Scan for the cell matching the given text and deliver its (x, y) coordinate at center. 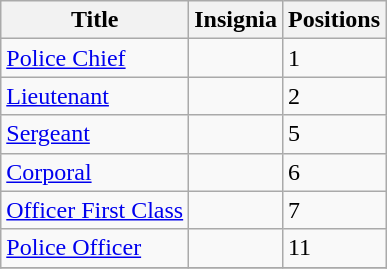
Corporal (95, 172)
1 (334, 58)
6 (334, 172)
Police Chief (95, 58)
Police Officer (95, 248)
Insignia (236, 20)
5 (334, 134)
Officer First Class (95, 210)
Title (95, 20)
2 (334, 96)
11 (334, 248)
Sergeant (95, 134)
7 (334, 210)
Lieutenant (95, 96)
Positions (334, 20)
